Extract the [X, Y] coordinate from the center of the cell holding the provided text.  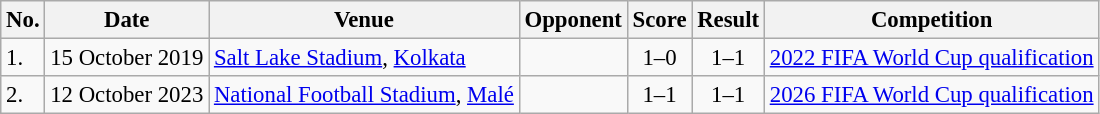
2. [23, 95]
Result [728, 20]
Competition [931, 20]
2026 FIFA World Cup qualification [931, 95]
No. [23, 20]
Salt Lake Stadium, Kolkata [364, 58]
12 October 2023 [127, 95]
Opponent [573, 20]
15 October 2019 [127, 58]
1–0 [660, 58]
Venue [364, 20]
National Football Stadium, Malé [364, 95]
Score [660, 20]
Date [127, 20]
2022 FIFA World Cup qualification [931, 58]
1. [23, 58]
